Extract the (x, y) coordinate from the center of the cell holding the provided text.  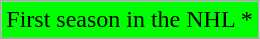
First season in the NHL * (130, 20)
